Scan for the cell matching the given text and deliver its [X, Y] coordinate at center. 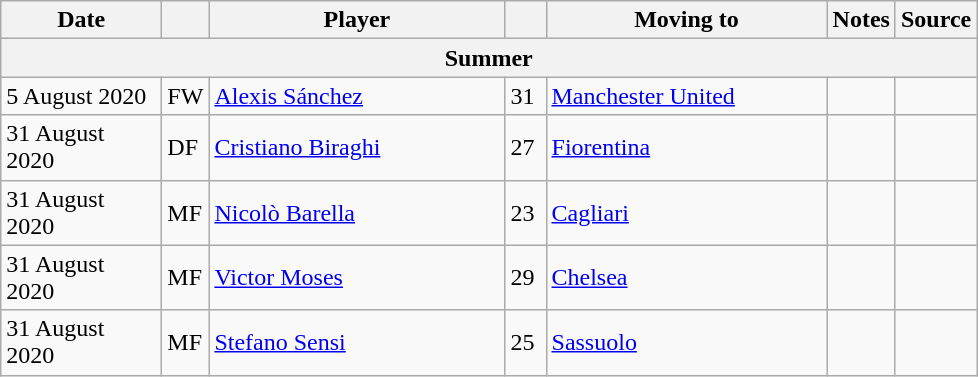
Cristiano Biraghi [357, 148]
Summer [489, 58]
FW [186, 96]
5 August 2020 [82, 96]
Nicolò Barella [357, 212]
Notes [861, 20]
Moving to [686, 20]
DF [186, 148]
Player [357, 20]
Stefano Sensi [357, 342]
Cagliari [686, 212]
29 [526, 278]
Victor Moses [357, 278]
Fiorentina [686, 148]
31 [526, 96]
25 [526, 342]
Source [936, 20]
Sassuolo [686, 342]
Date [82, 20]
23 [526, 212]
Alexis Sánchez [357, 96]
Chelsea [686, 278]
27 [526, 148]
Manchester United [686, 96]
